Find where the given text appears and provide that cell's center as [X, Y] coordinate. 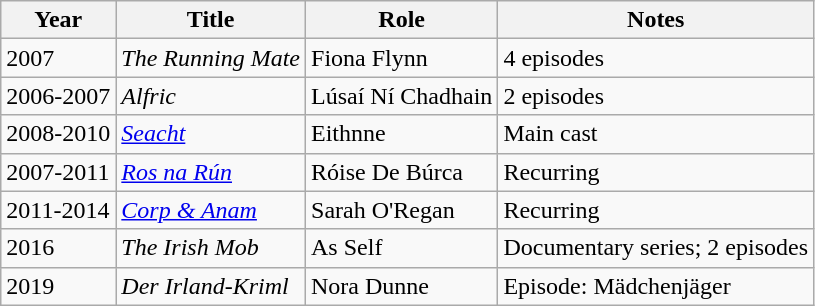
Alfric [211, 96]
2008-2010 [58, 134]
Corp & Anam [211, 210]
The Running Mate [211, 58]
Nora Dunne [402, 286]
Notes [656, 20]
Main cast [656, 134]
2011-2014 [58, 210]
As Self [402, 248]
Year [58, 20]
Eithnne [402, 134]
4 episodes [656, 58]
2016 [58, 248]
Episode: Mädchenjäger [656, 286]
Ros na Rún [211, 172]
Seacht [211, 134]
Documentary series; 2 episodes [656, 248]
Sarah O'Regan [402, 210]
Title [211, 20]
2006-2007 [58, 96]
2019 [58, 286]
Fiona Flynn [402, 58]
The Irish Mob [211, 248]
2 episodes [656, 96]
Der Irland-Kriml [211, 286]
2007-2011 [58, 172]
Lúsaí Ní Chadhain [402, 96]
2007 [58, 58]
Róise De Búrca [402, 172]
Role [402, 20]
